Output the (X, Y) coordinate of the center of the cell containing the given text.  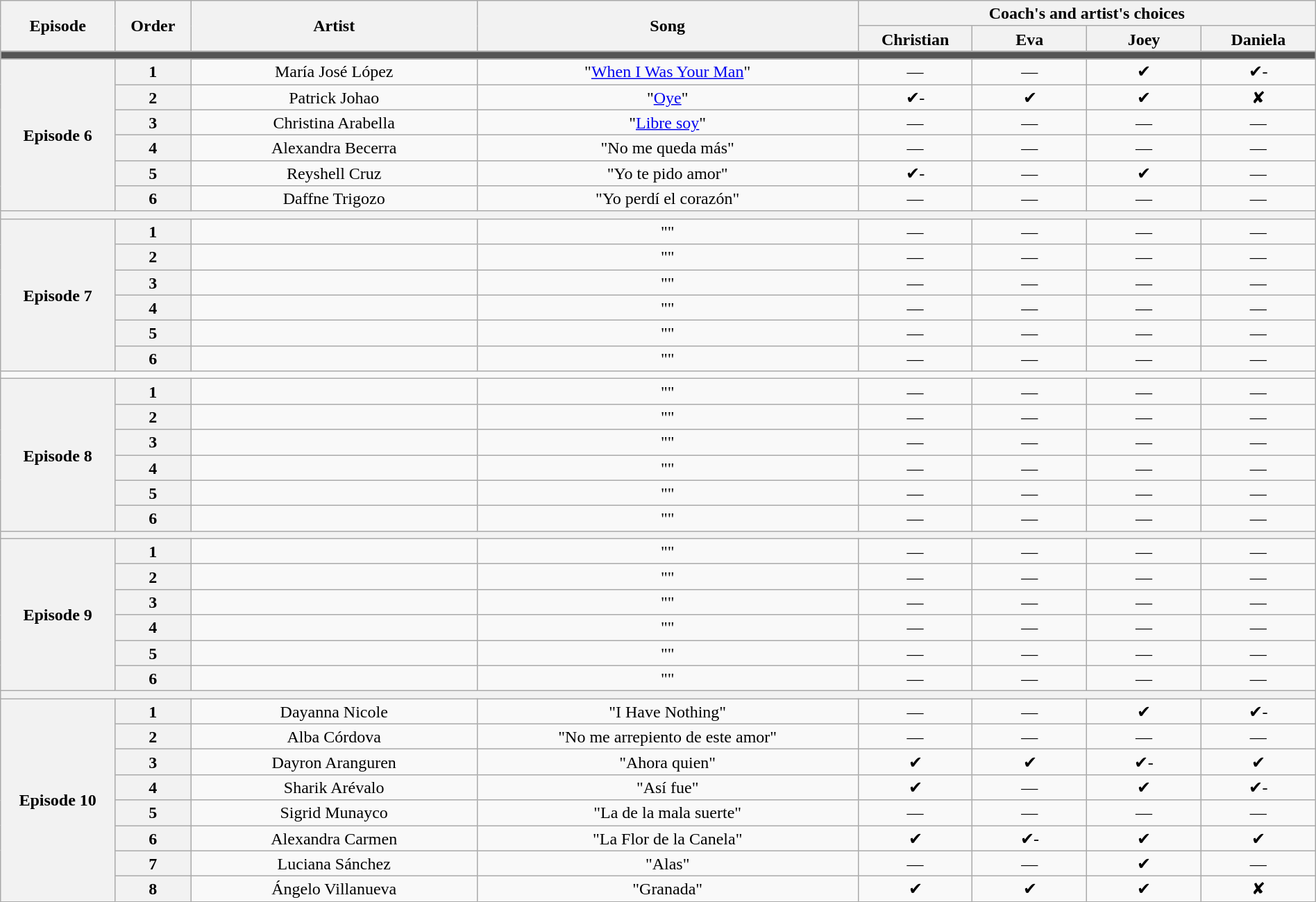
Dayanna Nicole (334, 712)
Luciana Sánchez (334, 863)
Ángelo Villanueva (334, 890)
Episode (58, 26)
Sigrid Munayco (334, 813)
"La de la mala suerte" (668, 813)
"Yo perdí el corazón" (668, 198)
Song (668, 26)
Christina Arabella (334, 122)
"Ahora quien" (668, 762)
"Alas" (668, 863)
Christian (915, 39)
Dayron Aranguren (334, 762)
"Yo te pido amor" (668, 173)
"Oye" (668, 97)
Episode 10 (58, 800)
Order (153, 26)
7 (153, 863)
8 (153, 890)
Patrick Johao (334, 97)
Alba Córdova (334, 737)
Joey (1144, 39)
"When I Was Your Man" (668, 72)
Alexandra Carmen (334, 838)
"La Flor de la Canela" (668, 838)
Sharik Arévalo (334, 787)
Alexandra Becerra (334, 148)
"I Have Nothing" (668, 712)
"Así fue" (668, 787)
Episode 6 (58, 135)
Coach's and artist's choices (1087, 14)
Artist (334, 26)
"Libre soy" (668, 122)
"Granada" (668, 890)
Daffne Trigozo (334, 198)
María José López (334, 72)
Episode 7 (58, 294)
"No me queda más" (668, 148)
Reyshell Cruz (334, 173)
Episode 9 (58, 615)
Eva (1030, 39)
Daniela (1258, 39)
"No me arrepiento de este amor" (668, 737)
Episode 8 (58, 455)
